Search for the cell housing the specified text and yield its [X, Y] center coordinate. 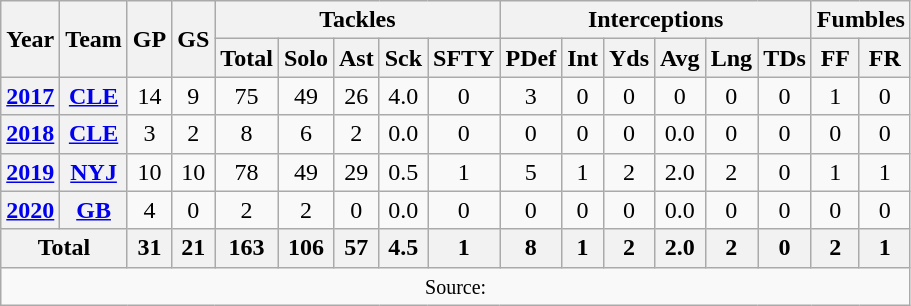
Fumbles [860, 20]
14 [149, 96]
Solo [306, 58]
SFTY [464, 58]
2018 [30, 134]
9 [194, 96]
NYJ [94, 172]
Year [30, 39]
2017 [30, 96]
57 [356, 248]
4 [149, 210]
106 [306, 248]
Interceptions [656, 20]
75 [247, 96]
78 [247, 172]
Yds [628, 58]
0.5 [403, 172]
5 [531, 172]
29 [356, 172]
6 [306, 134]
FR [884, 58]
2019 [30, 172]
Sck [403, 58]
163 [247, 248]
Ast [356, 58]
Int [583, 58]
Tackles [358, 20]
GB [94, 210]
Source: [456, 286]
31 [149, 248]
TDs [785, 58]
GP [149, 39]
GS [194, 39]
PDef [531, 58]
4.5 [403, 248]
Avg [680, 58]
21 [194, 248]
FF [835, 58]
26 [356, 96]
4.0 [403, 96]
2020 [30, 210]
Team [94, 39]
Lng [731, 58]
